From the cell containing the given text, extract its center point as (X, Y) coordinate. 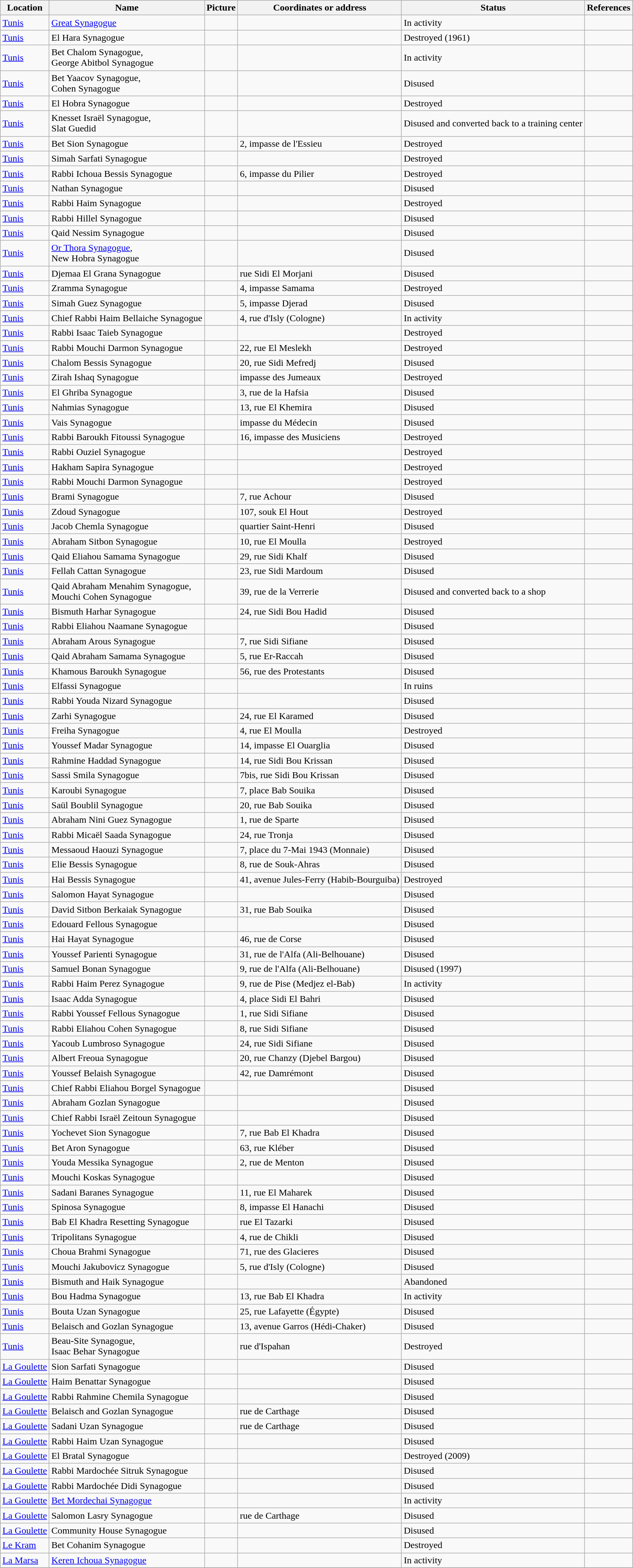
7, rue Bab El Khadra (319, 1133)
Disused (1997) (493, 969)
Coordinates or address (319, 8)
31, rue Bab Souika (319, 909)
Albert Freoua Synagogue (127, 1058)
71, rue des Glacieres (319, 1252)
Zramma Synagogue (127, 288)
Rabbi Haim Uzan Synagogue (127, 1441)
20, rue Chanzy (Djebel Bargou) (319, 1058)
25, rue Lafayette (Égypte) (319, 1311)
Rabbi Micaël Saada Synagogue (127, 835)
Bet Aron Synagogue (127, 1147)
Community House Synagogue (127, 1530)
Chief Rabbi Eliahou Borgel Synagogue (127, 1088)
impasse du Médecin (319, 422)
Elie Bessis Synagogue (127, 865)
31, rue de l'Alfa (Ali-Belhouane) (319, 954)
Abraham Sitbon Synagogue (127, 541)
4, place Sidi El Bahri (319, 999)
Knesset Israël Synagogue,Slat Guedid (127, 124)
56, rue des Protestants (319, 671)
Bet Yaacov Synagogue,Cohen Synagogue (127, 83)
Bismuth Harhar Synagogue (127, 611)
Nahmias Synagogue (127, 407)
4, rue d'Isly (Cologne) (319, 318)
Karoubi Synagogue (127, 790)
Qaid Eliahou Samama Synagogue (127, 556)
Zirah Ishaq Synagogue (127, 378)
8, rue de Souk-Ahras (319, 865)
Status (493, 8)
impasse des Jumeaux (319, 378)
Abraham Arous Synagogue (127, 641)
Sion Sarfati Synagogue (127, 1367)
Rabbi Mardochée Didi Synagogue (127, 1486)
4, impasse Samama (319, 288)
Rabbi Mardochée Sitruk Synagogue (127, 1471)
1, rue de Sparte (319, 820)
20, rue Bab Souika (319, 805)
Bet Mordechai Synagogue (127, 1501)
David Sitbon Berkaiak Synagogue (127, 909)
Sadani Baranes Synagogue (127, 1192)
Disused and converted back to a shop (493, 592)
Hakham Sapira Synagogue (127, 467)
Rabbi Haim Perez Synagogue (127, 984)
El Ghriba Synagogue (127, 392)
Rabbi Hillel Synagogue (127, 218)
14, impasse El Ouarglia (319, 746)
Youssef Madar Synagogue (127, 746)
Mouchi Jakubovicz Synagogue (127, 1267)
Qaid Abraham Menahim Synagogue,Mouchi Cohen Synagogue (127, 592)
20, rue Sidi Mefredj (319, 363)
Tripolitans Synagogue (127, 1237)
Abraham Nini Guez Synagogue (127, 820)
42, rue Damrémont (319, 1073)
El Bratal Synagogue (127, 1456)
Rabbi Eliahou Cohen Synagogue (127, 1029)
3, rue de la Hafsia (319, 392)
Salomon Lasry Synagogue (127, 1516)
Samuel Bonan Synagogue (127, 969)
Bet Chalom Synagogue,George Abitbol Synagogue (127, 58)
5, rue d'Isly (Cologne) (319, 1267)
Zdoud Synagogue (127, 512)
11, rue El Maharek (319, 1192)
Rabbi Youssef Fellous Synagogue (127, 1014)
Youssef Parienti Synagogue (127, 954)
Rabbi Ouziel Synagogue (127, 452)
quartier Saint-Henri (319, 527)
Djemaa El Grana Synagogue (127, 273)
9, rue de l'Alfa (Ali-Belhouane) (319, 969)
rue d'Ispahan (319, 1347)
Brami Synagogue (127, 497)
46, rue de Corse (319, 939)
Abandoned (493, 1282)
Chalom Bessis Synagogue (127, 363)
Chief Rabbi Israël Zeitoun Synagogue (127, 1118)
Rabbi Haim Synagogue (127, 203)
Bet Sion Synagogue (127, 144)
Rabbi Youda Nizard Synagogue (127, 701)
2, impasse de l'Essieu (319, 144)
Edouard Fellous Synagogue (127, 924)
Qaid Nessim Synagogue (127, 233)
63, rue Kléber (319, 1147)
In ruins (493, 686)
Location (25, 8)
23, rue Sidi Mardoum (319, 571)
Messaoud Haouzi Synagogue (127, 850)
24, rue Sidi Bou Hadid (319, 611)
Khamous Baroukh Synagogue (127, 671)
Picture (221, 8)
Abraham Gozlan Synagogue (127, 1103)
Name (127, 8)
Isaac Adda Synagogue (127, 999)
Keren Ichoua Synagogue (127, 1560)
5, impasse Djerad (319, 303)
24, rue El Karamed (319, 716)
Fellah Cattan Synagogue (127, 571)
Beau-Site Synagogue,Isaac Behar Synagogue (127, 1347)
8, impasse El Hanachi (319, 1207)
Bab El Khadra Resetting Synagogue (127, 1222)
Hai Hayat Synagogue (127, 939)
Destroyed (1961) (493, 38)
Sassi Smila Synagogue (127, 775)
39, rue de la Verrerie (319, 592)
Great Synagogue (127, 23)
Bismuth and Haik Synagogue (127, 1282)
13, rue Bab El Khadra (319, 1296)
7, rue Achour (319, 497)
Le Kram (25, 1545)
Rabbi Baroukh Fitoussi Synagogue (127, 437)
Jacob Chemla Synagogue (127, 527)
Bet Cohanim Synagogue (127, 1545)
29, rue Sidi Khalf (319, 556)
Sadani Uzan Synagogue (127, 1426)
El Hara Synagogue (127, 38)
Rabbi Eliahou Naamane Synagogue (127, 626)
5, rue Er-Raccah (319, 656)
16, impasse des Musiciens (319, 437)
Rabbi Ichoua Bessis Synagogue (127, 173)
Elfassi Synagogue (127, 686)
10, rue El Moulla (319, 541)
Simah Sarfati Synagogue (127, 158)
Mouchi Koskas Synagogue (127, 1177)
La Marsa (25, 1560)
Simah Guez Synagogue (127, 303)
41, avenue Jules-Ferry (Habib-Bourguiba) (319, 879)
22, rue El Meslekh (319, 348)
Choua Brahmi Synagogue (127, 1252)
Youssef Belaish Synagogue (127, 1073)
Salomon Hayat Synagogue (127, 894)
Bouta Uzan Synagogue (127, 1311)
Nathan Synagogue (127, 188)
Spinosa Synagogue (127, 1207)
Or Thora Synagogue,New Hobra Synagogue (127, 254)
Youda Messika Synagogue (127, 1162)
4, rue El Moulla (319, 731)
rue Sidi El Morjani (319, 273)
Qaid Abraham Samama Synagogue (127, 656)
Destroyed (2009) (493, 1456)
4, rue de Chikli (319, 1237)
Haim Benattar Synagogue (127, 1381)
7, rue Sidi Sifiane (319, 641)
Vais Synagogue (127, 422)
7, place du 7-Mai 1943 (Monnaie) (319, 850)
7, place Bab Souika (319, 790)
Zarhi Synagogue (127, 716)
7bis, rue Sidi Bou Krissan (319, 775)
Rabbi Rahmine Chemila Synagogue (127, 1396)
8, rue Sidi Sifiane (319, 1029)
6, impasse du Pilier (319, 173)
14, rue Sidi Bou Krissan (319, 761)
Yacoub Lumbroso Synagogue (127, 1043)
13, rue El Khemira (319, 407)
Yochevet Sion Synagogue (127, 1133)
Disused and converted back to a training center (493, 124)
107, souk El Hout (319, 512)
9, rue de Pise (Medjez el-Bab) (319, 984)
1, rue Sidi Sifiane (319, 1014)
Saül Boublil Synagogue (127, 805)
24, rue Sidi Sifiane (319, 1043)
Bou Hadma Synagogue (127, 1296)
rue El Tazarki (319, 1222)
13, avenue Garros (Hédi-Chaker) (319, 1326)
Rabbi Isaac Taieb Synagogue (127, 333)
Freiha Synagogue (127, 731)
References (608, 8)
Rahmine Haddad Synagogue (127, 761)
Hai Bessis Synagogue (127, 879)
El Hobra Synagogue (127, 103)
Chief Rabbi Haim Bellaiche Synagogue (127, 318)
2, rue de Menton (319, 1162)
24, rue Tronja (319, 835)
